Scan for the cell matching the given text and deliver its [x, y] coordinate at center. 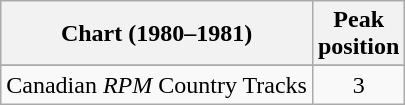
3 [358, 85]
Chart (1980–1981) [157, 34]
Canadian RPM Country Tracks [157, 85]
Peakposition [358, 34]
